Scan for the cell matching the given text and deliver its (x, y) coordinate at center. 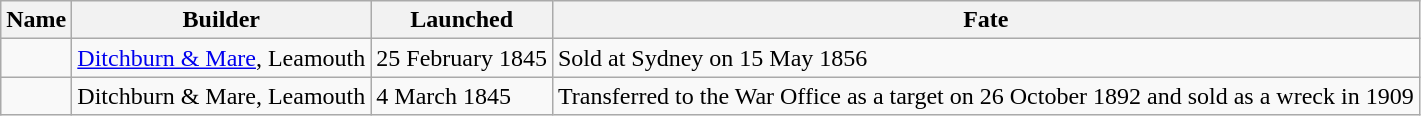
25 February 1845 (462, 58)
Builder (222, 20)
4 March 1845 (462, 96)
Name (36, 20)
Sold at Sydney on 15 May 1856 (986, 58)
Fate (986, 20)
Transferred to the War Office as a target on 26 October 1892 and sold as a wreck in 1909 (986, 96)
Launched (462, 20)
